Extract the (x, y) coordinate from the center of the cell holding the provided text.  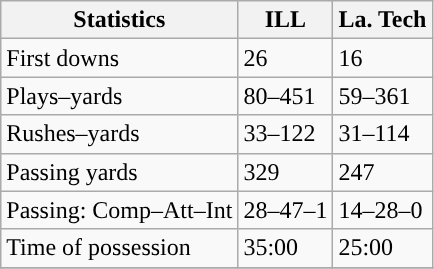
247 (382, 172)
35:00 (286, 248)
31–114 (382, 134)
80–451 (286, 96)
Time of possession (120, 248)
25:00 (382, 248)
La. Tech (382, 20)
59–361 (382, 96)
Plays–yards (120, 96)
Rushes–yards (120, 134)
28–47–1 (286, 210)
First downs (120, 58)
Passing: Comp–Att–Int (120, 210)
Statistics (120, 20)
14–28–0 (382, 210)
26 (286, 58)
329 (286, 172)
33–122 (286, 134)
ILL (286, 20)
Passing yards (120, 172)
16 (382, 58)
